Capture the cell that displays the provided text and extract its (x, y) central coordinate. 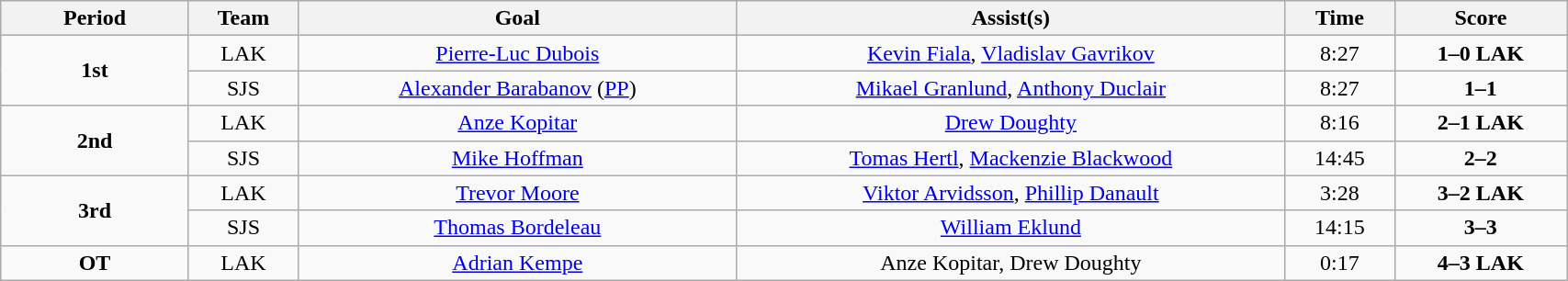
OT (96, 263)
Team (243, 18)
8:16 (1339, 123)
0:17 (1339, 263)
Goal (518, 18)
Score (1481, 18)
3:28 (1339, 193)
3rd (96, 210)
Thomas Bordeleau (518, 228)
2nd (96, 140)
Anze Kopitar (518, 123)
1st (96, 71)
1–1 (1481, 88)
Kevin Fiala, Vladislav Gavrikov (1010, 53)
Pierre-Luc Dubois (518, 53)
2–1 LAK (1481, 123)
Anze Kopitar, Drew Doughty (1010, 263)
Assist(s) (1010, 18)
Trevor Moore (518, 193)
Viktor Arvidsson, Phillip Danault (1010, 193)
3–3 (1481, 228)
Alexander Barabanov (PP) (518, 88)
14:45 (1339, 158)
Tomas Hertl, Mackenzie Blackwood (1010, 158)
2–2 (1481, 158)
Mike Hoffman (518, 158)
Adrian Kempe (518, 263)
Time (1339, 18)
Period (96, 18)
3–2 LAK (1481, 193)
4–3 LAK (1481, 263)
Mikael Granlund, Anthony Duclair (1010, 88)
1–0 LAK (1481, 53)
William Eklund (1010, 228)
14:15 (1339, 228)
Drew Doughty (1010, 123)
